Scan for the cell matching the given text and deliver its [x, y] coordinate at center. 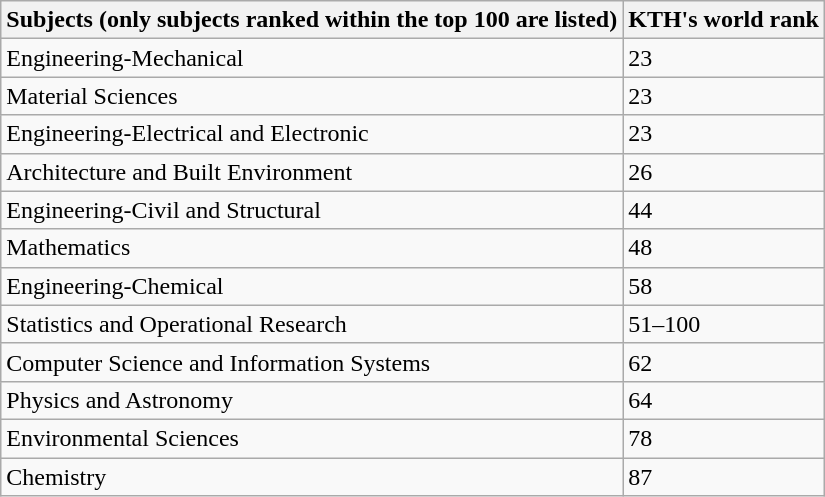
58 [724, 286]
Physics and Astronomy [312, 400]
48 [724, 248]
Engineering-Electrical and Electronic [312, 134]
51–100 [724, 324]
Engineering-Civil and Structural [312, 210]
KTH's world rank [724, 20]
87 [724, 477]
Subjects (only subjects ranked within the top 100 are listed) [312, 20]
Engineering-Chemical [312, 286]
62 [724, 362]
78 [724, 438]
Material Sciences [312, 96]
64 [724, 400]
44 [724, 210]
Environmental Sciences [312, 438]
26 [724, 172]
Engineering-Mechanical [312, 58]
Architecture and Built Environment [312, 172]
Statistics and Operational Research [312, 324]
Chemistry [312, 477]
Mathematics [312, 248]
Computer Science and Information Systems [312, 362]
